From the cell containing the given text, extract its center point as [X, Y] coordinate. 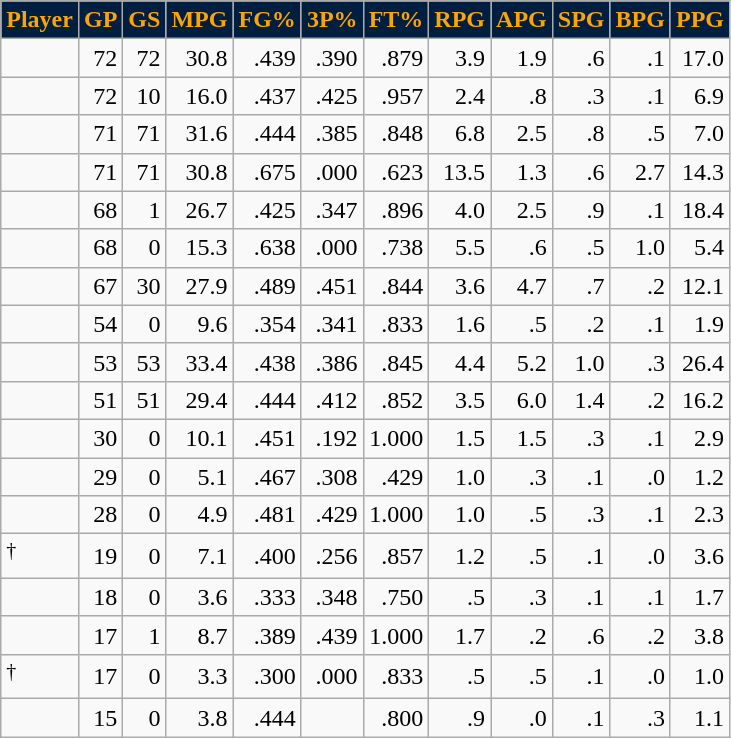
.437 [267, 96]
4.0 [460, 210]
.192 [332, 438]
.256 [332, 556]
.341 [332, 324]
.348 [332, 597]
6.8 [460, 134]
26.7 [200, 210]
.354 [267, 324]
Player [40, 20]
5.2 [522, 362]
54 [100, 324]
29.4 [200, 400]
10.1 [200, 438]
.879 [396, 58]
.638 [267, 248]
BPG [640, 20]
4.4 [460, 362]
.385 [332, 134]
3.5 [460, 400]
29 [100, 477]
.848 [396, 134]
27.9 [200, 286]
10 [144, 96]
3.9 [460, 58]
GP [100, 20]
.438 [267, 362]
.845 [396, 362]
31.6 [200, 134]
MPG [200, 20]
26.4 [700, 362]
.896 [396, 210]
FG% [267, 20]
1.3 [522, 172]
15 [100, 718]
33.4 [200, 362]
2.4 [460, 96]
1.1 [700, 718]
.467 [267, 477]
3.3 [200, 676]
.738 [396, 248]
RPG [460, 20]
.481 [267, 515]
5.1 [200, 477]
28 [100, 515]
2.7 [640, 172]
16.2 [700, 400]
.844 [396, 286]
GS [144, 20]
.800 [396, 718]
SPG [581, 20]
.857 [396, 556]
.852 [396, 400]
12.1 [700, 286]
FT% [396, 20]
PPG [700, 20]
16.0 [200, 96]
1.6 [460, 324]
APG [522, 20]
19 [100, 556]
.386 [332, 362]
.412 [332, 400]
9.6 [200, 324]
18.4 [700, 210]
6.0 [522, 400]
13.5 [460, 172]
.623 [396, 172]
4.9 [200, 515]
.308 [332, 477]
8.7 [200, 635]
7.1 [200, 556]
5.4 [700, 248]
.333 [267, 597]
15.3 [200, 248]
.7 [581, 286]
4.7 [522, 286]
1.4 [581, 400]
14.3 [700, 172]
.489 [267, 286]
.675 [267, 172]
.750 [396, 597]
18 [100, 597]
.300 [267, 676]
5.5 [460, 248]
.957 [396, 96]
.400 [267, 556]
17.0 [700, 58]
6.9 [700, 96]
.390 [332, 58]
.389 [267, 635]
.347 [332, 210]
2.3 [700, 515]
3P% [332, 20]
2.9 [700, 438]
67 [100, 286]
7.0 [700, 134]
